Identify which cell holds the provided text, then report its (X, Y) central coordinate. 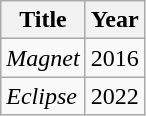
Magnet (43, 58)
Eclipse (43, 96)
Year (114, 20)
2022 (114, 96)
2016 (114, 58)
Title (43, 20)
